Find where the given text appears and provide that cell's center as [X, Y] coordinate. 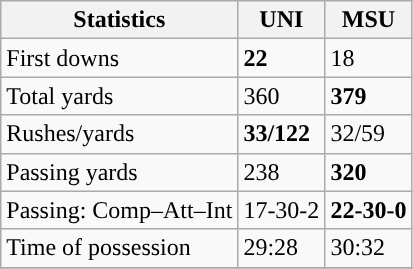
Time of possession [120, 248]
33/122 [282, 134]
Rushes/yards [120, 134]
MSU [368, 20]
32/59 [368, 134]
30:32 [368, 248]
320 [368, 172]
First downs [120, 58]
17-30-2 [282, 210]
360 [282, 96]
22-30-0 [368, 210]
Passing: Comp–Att–Int [120, 210]
379 [368, 96]
238 [282, 172]
Statistics [120, 20]
Total yards [120, 96]
29:28 [282, 248]
18 [368, 58]
UNI [282, 20]
22 [282, 58]
Passing yards [120, 172]
